Determine the [x, y] coordinate at the center of the cell enclosing the given text.  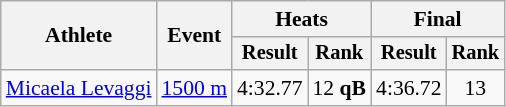
1500 m [194, 88]
4:36.72 [408, 88]
12 qB [340, 88]
13 [476, 88]
Micaela Levaggi [79, 88]
Athlete [79, 36]
Heats [302, 19]
Event [194, 36]
4:32.77 [270, 88]
Final [438, 19]
